Scan for the cell matching the given text and deliver its (x, y) coordinate at center. 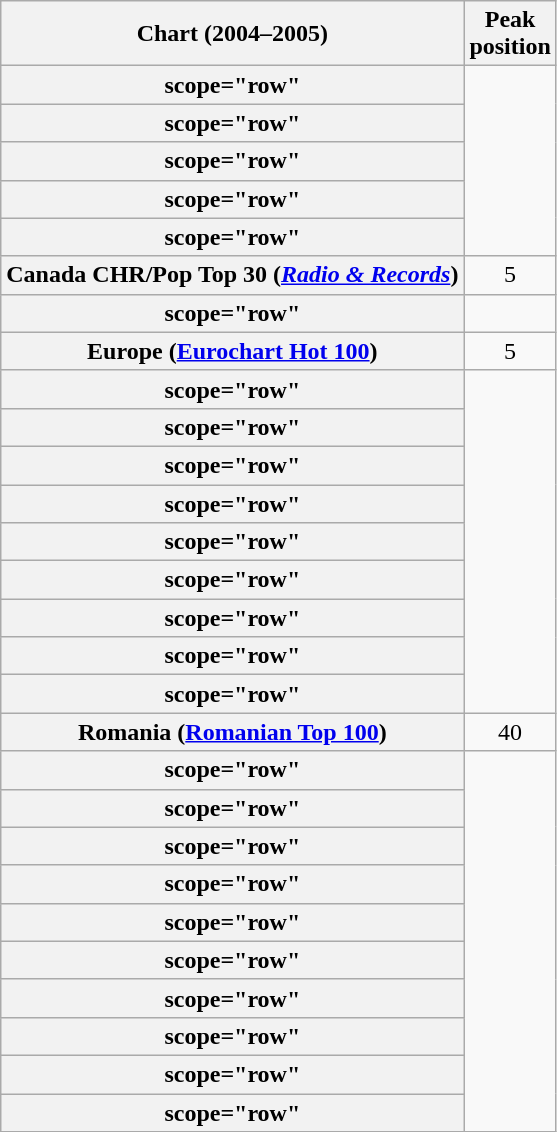
Europe (Eurochart Hot 100) (232, 351)
40 (510, 732)
Chart (2004–2005) (232, 34)
Peakposition (510, 34)
Canada CHR/Pop Top 30 (Radio & Records) (232, 275)
Romania (Romanian Top 100) (232, 732)
